Output the [X, Y] coordinate of the center of the cell containing the given text.  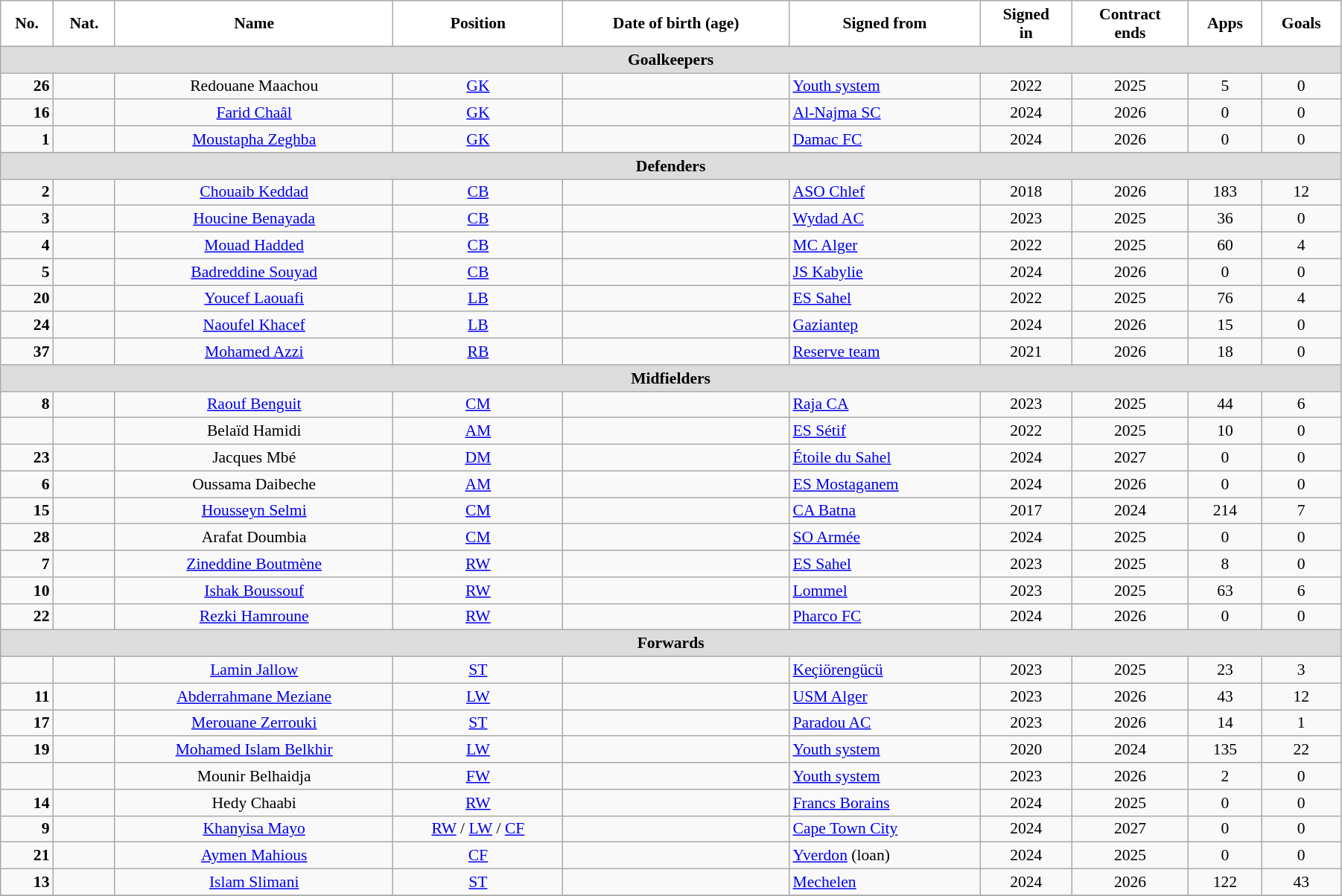
Hedy Chaabi [254, 803]
Zineddine Boutmène [254, 564]
183 [1225, 192]
RW / LW / CF [478, 829]
37 [27, 352]
28 [27, 538]
26 [27, 86]
20 [27, 299]
Mechelen [885, 883]
Mouad Hadded [254, 246]
19 [27, 750]
24 [27, 325]
Gaziantep [885, 325]
Keçiörengücü [885, 670]
Badreddine Souyad [254, 272]
Signed from [885, 24]
Youcef Laouafi [254, 299]
Mohamed Azzi [254, 352]
Name [254, 24]
76 [1225, 299]
2020 [1026, 750]
2021 [1026, 352]
Midfielders [671, 378]
63 [1225, 591]
Apps [1225, 24]
Mohamed Islam Belkhir [254, 750]
Islam Slimani [254, 883]
Raouf Benguit [254, 404]
Lommel [885, 591]
SO Armée [885, 538]
Signedin [1026, 24]
Khanyisa Mayo [254, 829]
Reserve team [885, 352]
Abderrahmane Meziane [254, 696]
JS Kabylie [885, 272]
FW [478, 776]
17 [27, 723]
Farid Chaâl [254, 113]
Jacques Mbé [254, 458]
Goals [1301, 24]
11 [27, 696]
Contractends [1130, 24]
Naoufel Khacef [254, 325]
18 [1225, 352]
21 [27, 856]
9 [27, 829]
Raja CA [885, 404]
Rezki Hamroune [254, 617]
Yverdon (loan) [885, 856]
214 [1225, 511]
Forwards [671, 644]
Merouane Zerrouki [254, 723]
Al-Najma SC [885, 113]
36 [1225, 219]
60 [1225, 246]
Arafat Doumbia [254, 538]
MC Alger [885, 246]
ASO Chlef [885, 192]
Defenders [671, 166]
2017 [1026, 511]
Oussama Daibeche [254, 484]
CF [478, 856]
Goalkeepers [671, 60]
Mounir Belhaidja [254, 776]
16 [27, 113]
USM Alger [885, 696]
13 [27, 883]
RB [478, 352]
Cape Town City [885, 829]
Housseyn Selmi [254, 511]
Damac FC [885, 139]
Aymen Mahious [254, 856]
Wydad AC [885, 219]
Position [478, 24]
Lamin Jallow [254, 670]
No. [27, 24]
Belaïd Hamidi [254, 431]
ES Sétif [885, 431]
Pharco FC [885, 617]
44 [1225, 404]
Redouane Maachou [254, 86]
Ishak Boussouf [254, 591]
Francs Borains [885, 803]
135 [1225, 750]
122 [1225, 883]
Nat. [85, 24]
ES Mostaganem [885, 484]
Paradou AC [885, 723]
2018 [1026, 192]
Chouaib Keddad [254, 192]
CA Batna [885, 511]
Moustapha Zeghba [254, 139]
DM [478, 458]
Houcine Benayada [254, 219]
Date of birth (age) [676, 24]
Étoile du Sahel [885, 458]
